Identify which cell holds the provided text, then report its (x, y) central coordinate. 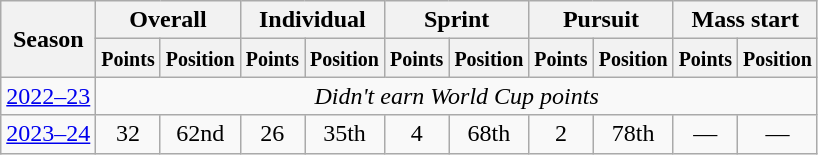
Mass start (745, 20)
Didn't earn World Cup points (457, 96)
Overall (168, 20)
Sprint (456, 20)
26 (272, 134)
2022–23 (48, 96)
62nd (200, 134)
32 (128, 134)
35th (345, 134)
2 (561, 134)
Pursuit (601, 20)
68th (489, 134)
Individual (312, 20)
78th (633, 134)
2023–24 (48, 134)
Season (48, 39)
4 (416, 134)
